Find where the given text appears and provide that cell's center as [x, y] coordinate. 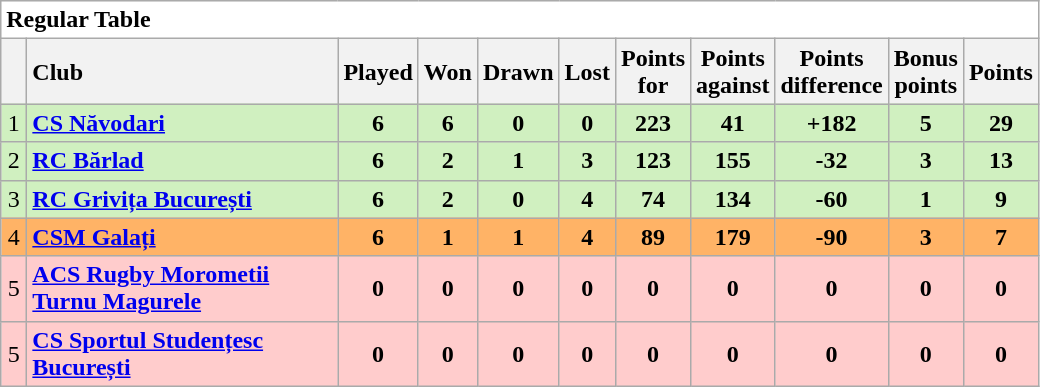
Lost [587, 72]
Drawn [518, 72]
Points for [652, 72]
RC Bărlad [182, 161]
134 [733, 199]
CS Sportul Studențesc București [182, 354]
Points against [733, 72]
223 [652, 123]
Bonus points [926, 72]
CSM Galați [182, 237]
RC Grivița București [182, 199]
13 [1000, 161]
179 [733, 237]
89 [652, 237]
Club [182, 72]
123 [652, 161]
-32 [832, 161]
29 [1000, 123]
Regular Table [520, 20]
-60 [832, 199]
41 [733, 123]
7 [1000, 237]
Won [448, 72]
Points difference [832, 72]
Points [1000, 72]
+182 [832, 123]
Played [378, 72]
CS Năvodari [182, 123]
-90 [832, 237]
74 [652, 199]
9 [1000, 199]
155 [733, 161]
ACS Rugby Morometii Turnu Magurele [182, 288]
